Find where the given text appears and provide that cell's center as [x, y] coordinate. 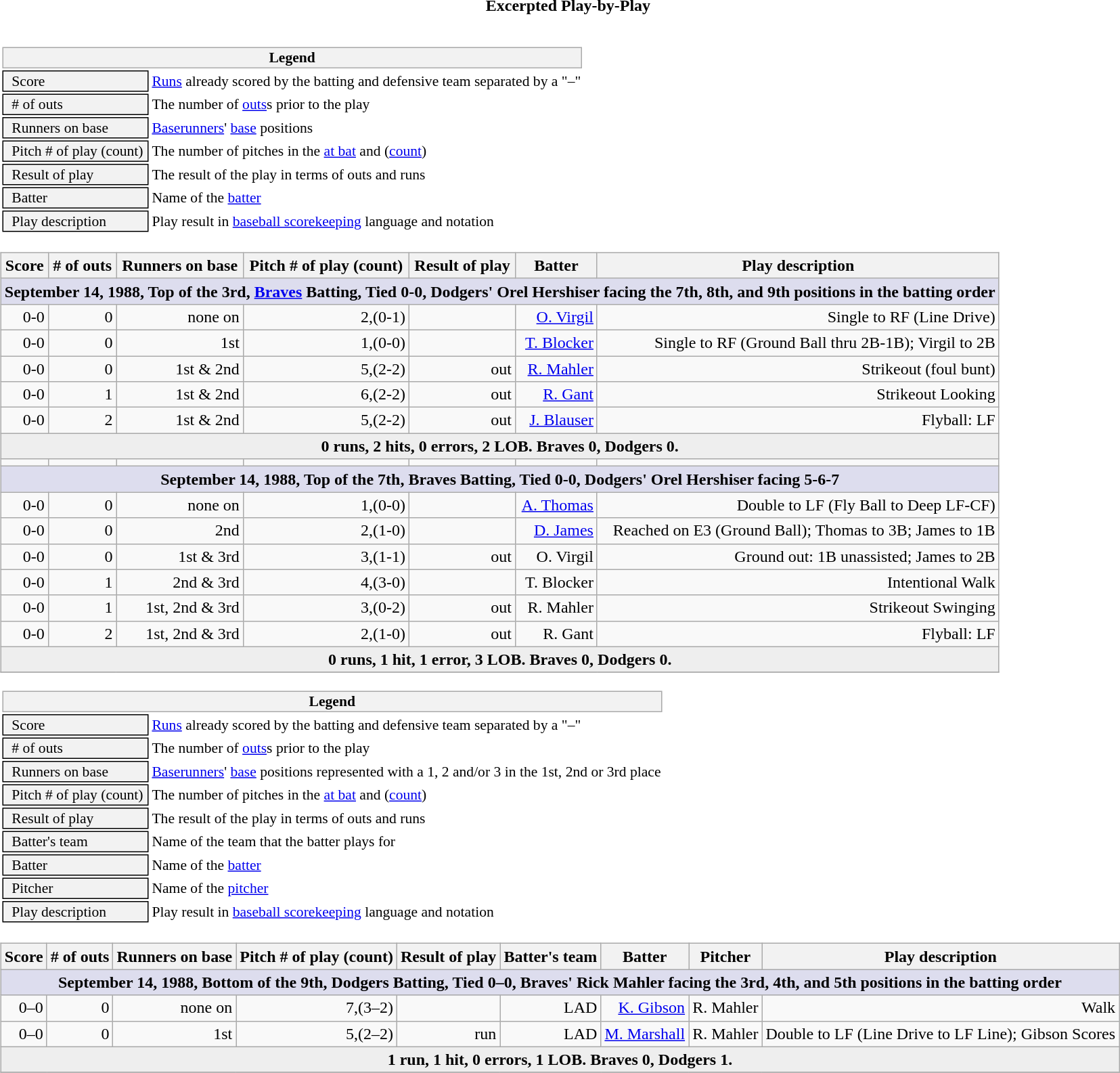
1 run, 1 hit, 0 errors, 1 LOB. Braves 0, Dodgers 1. [560, 1059]
September 14, 1988, Bottom of the 9th, Dodgers Batting, Tied 0–0, Braves' Rick Mahler facing the 3rd, 4th, and 5th positions in the batting order [560, 982]
Intentional Walk [798, 582]
Name of the team that the batter plays for [406, 842]
Baserunners' base positions [367, 128]
7,(3–2) [317, 1008]
2nd & 3rd [180, 582]
Walk [941, 1008]
Single to RF (Line Drive) [798, 317]
September 14, 1988, Top of the 7th, Braves Batting, Tied 0-0, Dodgers' Orel Hershiser facing 5-6-7 [499, 479]
2,(0-1) [326, 317]
Strikeout (foul bunt) [798, 369]
Strikeout Swinging [798, 608]
Reached on E3 (Ground Ball); Thomas to 3B; James to 1B [798, 531]
Name of the pitcher [406, 889]
J. Blauser [556, 420]
4,(3-0) [326, 582]
Double to LF (Line Drive to LF Line); Gibson Scores [941, 1034]
3,(1-1) [326, 556]
6,(2-2) [326, 395]
D. James [556, 531]
5,(2–2) [317, 1034]
M. Marshall [645, 1034]
1st & 3rd [180, 556]
3,(0-2) [326, 608]
Single to RF (Ground Ball thru 2B-1B); Virgil to 2B [798, 343]
run [448, 1034]
0 runs, 1 hit, 1 error, 3 LOB. Braves 0, Dodgers 0. [499, 659]
Ground out: 1B unassisted; James to 2B [798, 556]
Strikeout Looking [798, 395]
K. Gibson [645, 1008]
Double to LF (Fly Ball to Deep LF-CF) [798, 505]
A. Thomas [556, 505]
0 runs, 2 hits, 0 errors, 2 LOB. Braves 0, Dodgers 0. [499, 446]
Baserunners' base positions represented with a 1, 2 and/or 3 in the 1st, 2nd or 3rd place [406, 772]
September 14, 1988, Top of the 3rd, Braves Batting, Tied 0-0, Dodgers' Orel Hershiser facing the 7th, 8th, and 9th positions in the batting order [499, 291]
2nd [180, 531]
